Return the [x, y] coordinate for the center point of the cell that contains the specified text.  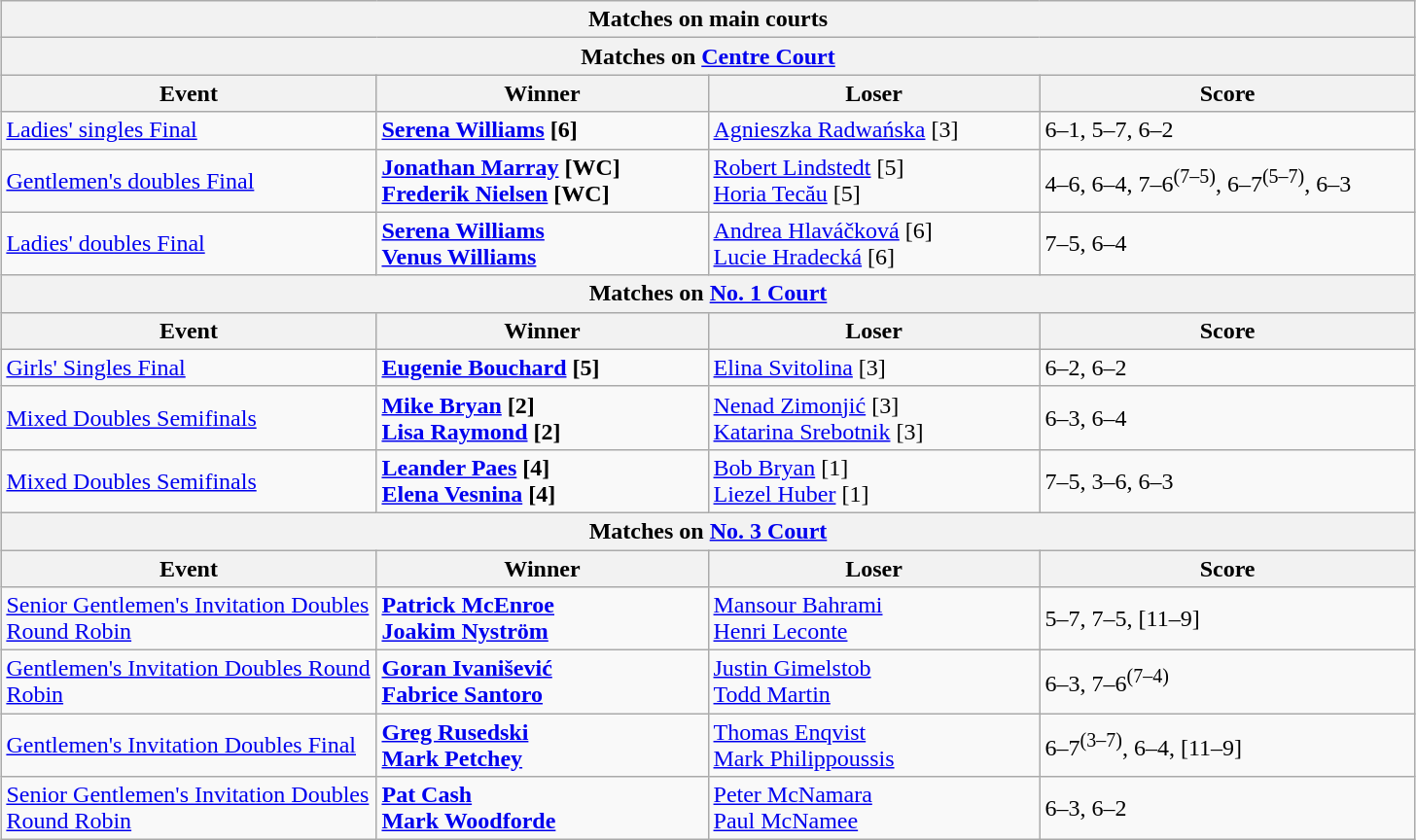
6–7(3–7), 6–4, [11–9] [1227, 745]
Bob Bryan [1] Liezel Huber [1] [873, 480]
Andrea Hlaváčková [6] Lucie Hradecká [6] [873, 243]
Mike Bryan [2] Lisa Raymond [2] [543, 418]
Justin Gimelstob Todd Martin [873, 682]
4–6, 6–4, 7–6(7–5), 6–7(5–7), 6–3 [1227, 181]
Matches on No. 1 Court [708, 294]
7–5, 3–6, 6–3 [1227, 480]
5–7, 7–5, [11–9] [1227, 618]
6–3, 6–2 [1227, 809]
Peter McNamara Paul McNamee [873, 809]
Patrick McEnroe Joakim Nyström [543, 618]
6–3, 7–6(7–4) [1227, 682]
Matches on Centre Court [708, 56]
Matches on No. 3 Court [708, 531]
6–1, 5–7, 6–2 [1227, 130]
Leander Paes [4] Elena Vesnina [4] [543, 480]
Elina Svitolina [3] [873, 367]
Gentlemen's doubles Final [189, 181]
Gentlemen's Invitation Doubles Round Robin [189, 682]
Matches on main courts [708, 19]
Ladies' singles Final [189, 130]
Ladies' doubles Final [189, 243]
6–3, 6–4 [1227, 418]
Serena Williams Venus Williams [543, 243]
7–5, 6–4 [1227, 243]
6–2, 6–2 [1227, 367]
Gentlemen's Invitation Doubles Final [189, 745]
Goran Ivanišević Fabrice Santoro [543, 682]
Serena Williams [6] [543, 130]
Pat Cash Mark Woodforde [543, 809]
Jonathan Marray [WC] Frederik Nielsen [WC] [543, 181]
Eugenie Bouchard [5] [543, 367]
Thomas Enqvist Mark Philippoussis [873, 745]
Greg Rusedski Mark Petchey [543, 745]
Girls' Singles Final [189, 367]
Mansour Bahrami Henri Leconte [873, 618]
Agnieszka Radwańska [3] [873, 130]
Nenad Zimonjić [3] Katarina Srebotnik [3] [873, 418]
Robert Lindstedt [5] Horia Tecău [5] [873, 181]
